Scan for the cell matching the given text and deliver its [X, Y] coordinate at center. 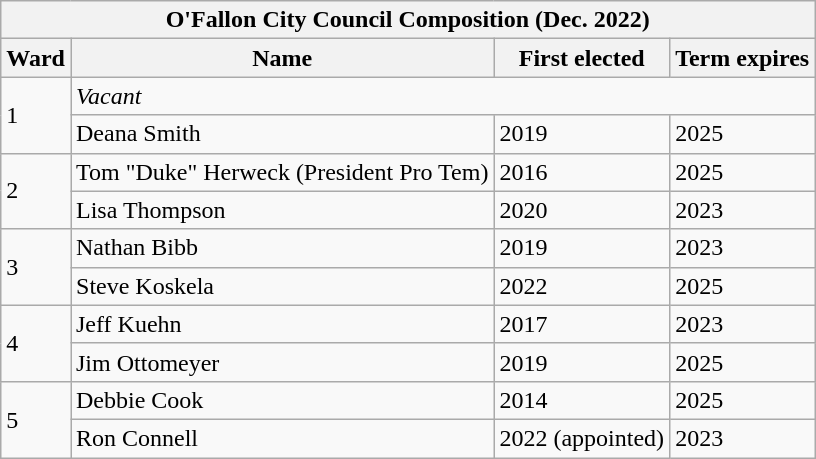
3 [36, 267]
2014 [582, 400]
Nathan Bibb [282, 248]
Term expires [742, 58]
2 [36, 191]
O'Fallon City Council Composition (Dec. 2022) [408, 20]
First elected [582, 58]
2016 [582, 172]
Name [282, 58]
2022 (appointed) [582, 438]
1 [36, 115]
2020 [582, 210]
Steve Koskela [282, 286]
Vacant [442, 96]
4 [36, 343]
2022 [582, 286]
Debbie Cook [282, 400]
5 [36, 419]
2017 [582, 324]
Ron Connell [282, 438]
Lisa Thompson [282, 210]
Jeff Kuehn [282, 324]
Tom "Duke" Herweck (President Pro Tem) [282, 172]
Deana Smith [282, 134]
Jim Ottomeyer [282, 362]
Ward [36, 58]
